Find where the given text appears and provide that cell's center as [X, Y] coordinate. 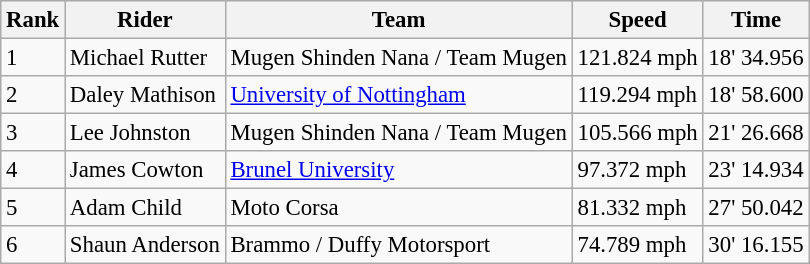
Shaun Anderson [146, 245]
University of Nottingham [398, 95]
Brammo / Duffy Motorsport [398, 245]
4 [33, 170]
21' 26.668 [756, 133]
Moto Corsa [398, 208]
27' 50.042 [756, 208]
74.789 mph [638, 245]
18' 58.600 [756, 95]
81.332 mph [638, 208]
30' 16.155 [756, 245]
Brunel University [398, 170]
James Cowton [146, 170]
Speed [638, 20]
2 [33, 95]
6 [33, 245]
Daley Mathison [146, 95]
Rank [33, 20]
Lee Johnston [146, 133]
97.372 mph [638, 170]
Adam Child [146, 208]
Michael Rutter [146, 58]
Time [756, 20]
1 [33, 58]
121.824 mph [638, 58]
18' 34.956 [756, 58]
105.566 mph [638, 133]
5 [33, 208]
23' 14.934 [756, 170]
Rider [146, 20]
Team [398, 20]
3 [33, 133]
119.294 mph [638, 95]
